Output the [X, Y] coordinate of the center of the cell containing the given text.  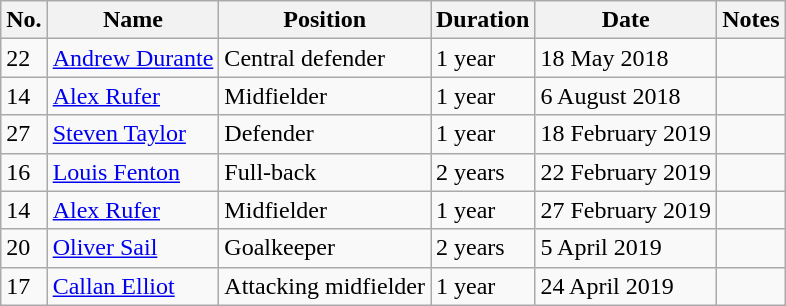
27 February 2019 [626, 210]
18 February 2019 [626, 134]
Attacking midfielder [325, 286]
Goalkeeper [325, 248]
Full-back [325, 172]
No. [24, 20]
Andrew Durante [133, 58]
5 April 2019 [626, 248]
22 February 2019 [626, 172]
6 August 2018 [626, 96]
22 [24, 58]
18 May 2018 [626, 58]
27 [24, 134]
Steven Taylor [133, 134]
Position [325, 20]
Duration [482, 20]
17 [24, 286]
Name [133, 20]
16 [24, 172]
Defender [325, 134]
Central defender [325, 58]
Callan Elliot [133, 286]
Date [626, 20]
24 April 2019 [626, 286]
Louis Fenton [133, 172]
Oliver Sail [133, 248]
Notes [751, 20]
20 [24, 248]
